Output the (x, y) coordinate of the center of the cell containing the given text.  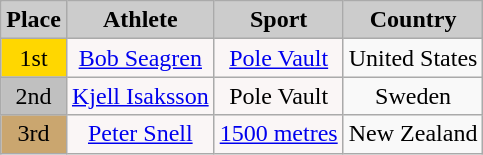
New Zealand (413, 134)
Place (34, 20)
United States (413, 58)
Peter Snell (140, 134)
Bob Seagren (140, 58)
Kjell Isaksson (140, 96)
Sweden (413, 96)
Sport (278, 20)
3rd (34, 134)
Country (413, 20)
1st (34, 58)
Athlete (140, 20)
2nd (34, 96)
1500 metres (278, 134)
